Capture the cell that displays the provided text and extract its [X, Y] central coordinate. 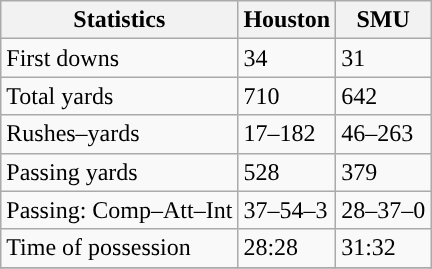
46–263 [384, 134]
Time of possession [120, 248]
642 [384, 96]
Passing: Comp–Att–Int [120, 210]
528 [287, 172]
Passing yards [120, 172]
Total yards [120, 96]
28:28 [287, 248]
34 [287, 58]
SMU [384, 20]
Houston [287, 20]
37–54–3 [287, 210]
31 [384, 58]
First downs [120, 58]
Rushes–yards [120, 134]
710 [287, 96]
31:32 [384, 248]
Statistics [120, 20]
379 [384, 172]
28–37–0 [384, 210]
17–182 [287, 134]
